Determine the [x, y] coordinate at the center of the cell enclosing the given text.  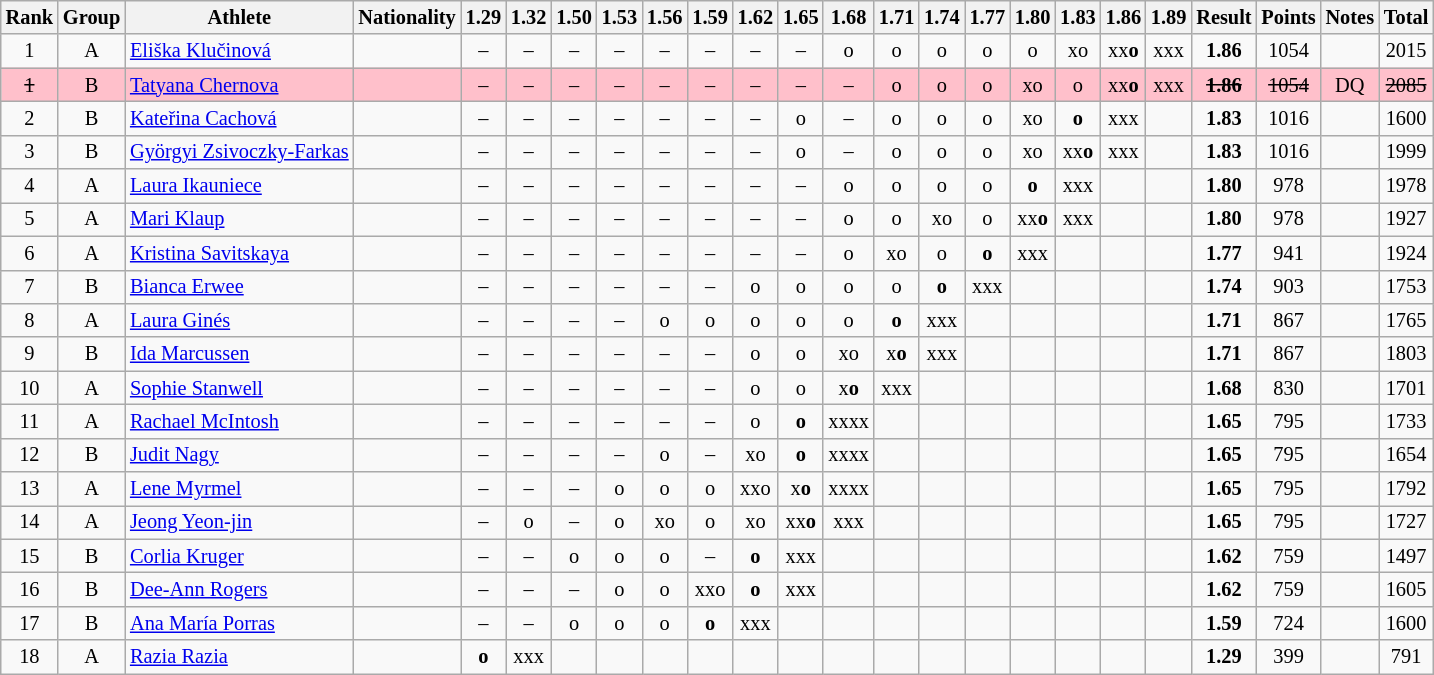
2085 [1406, 85]
13 [30, 489]
Group [92, 17]
10 [30, 388]
2 [30, 118]
1733 [1406, 421]
903 [1289, 287]
7 [30, 287]
Corlia Kruger [239, 556]
9 [30, 354]
1.56 [664, 17]
1701 [1406, 388]
Dee-Ann Rogers [239, 589]
1605 [1406, 589]
1.53 [620, 17]
Points [1289, 17]
399 [1289, 657]
Athlete [239, 17]
18 [30, 657]
Sophie Stanwell [239, 388]
Jeong Yeon-jin [239, 522]
DQ [1350, 85]
11 [30, 421]
2015 [1406, 51]
830 [1289, 388]
Judit Nagy [239, 455]
Ana María Porras [239, 623]
Razia Razia [239, 657]
724 [1289, 623]
791 [1406, 657]
Mari Klaup [239, 219]
1999 [1406, 152]
Nationality [408, 17]
Ida Marcussen [239, 354]
16 [30, 589]
1497 [1406, 556]
Laura Ginés [239, 320]
1978 [1406, 186]
1803 [1406, 354]
4 [30, 186]
Result [1224, 17]
Bianca Erwee [239, 287]
Laura Ikauniece [239, 186]
1765 [1406, 320]
Tatyana Chernova [239, 85]
941 [1289, 253]
1753 [1406, 287]
1727 [1406, 522]
6 [30, 253]
1.89 [1168, 17]
1654 [1406, 455]
5 [30, 219]
15 [30, 556]
Lene Myrmel [239, 489]
14 [30, 522]
Kristina Savitskaya [239, 253]
17 [30, 623]
3 [30, 152]
1.50 [574, 17]
Rank [30, 17]
1927 [1406, 219]
1.32 [528, 17]
Rachael McIntosh [239, 421]
1792 [1406, 489]
1924 [1406, 253]
Total [1406, 17]
12 [30, 455]
Notes [1350, 17]
Györgyi Zsivoczky-Farkas [239, 152]
Eliška Klučinová [239, 51]
Kateřina Cachová [239, 118]
8 [30, 320]
